For the text-containing cell, return its midpoint in [X, Y] coordinate format. 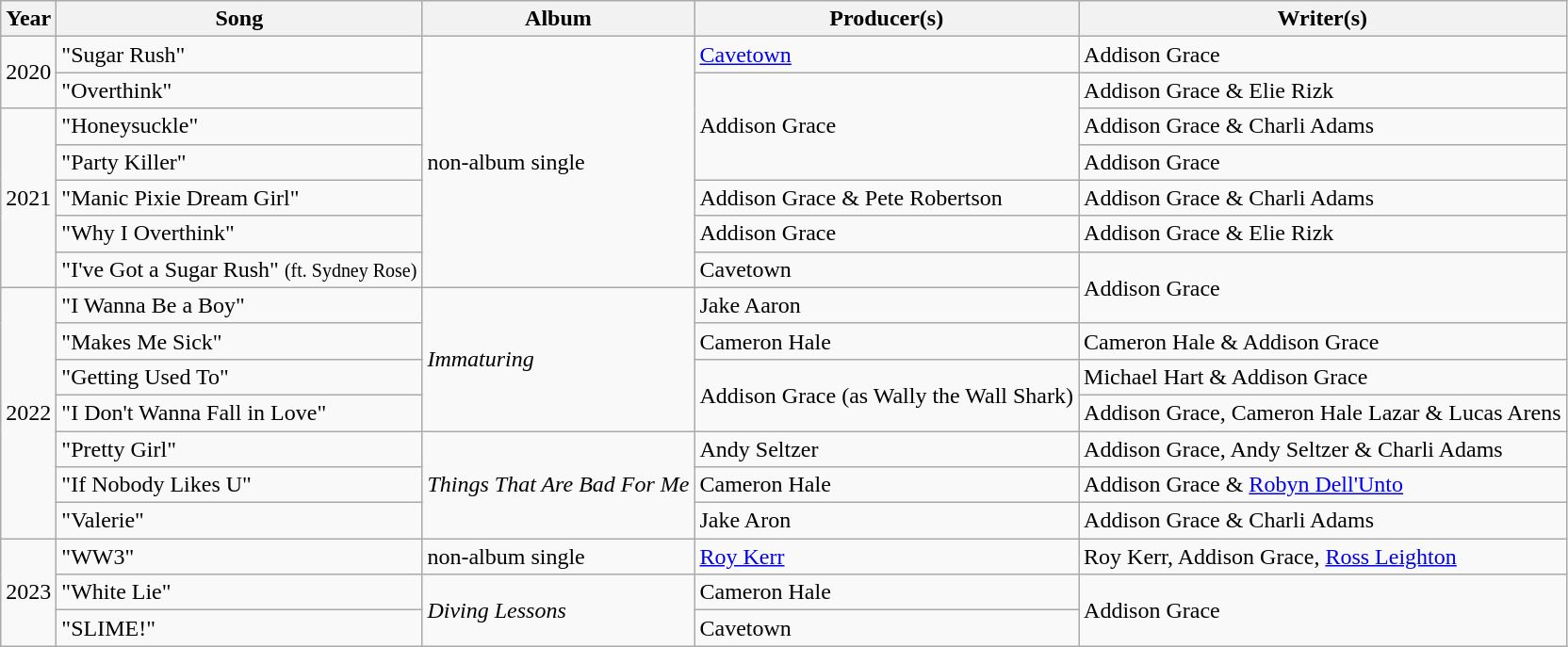
Year [28, 19]
"Manic Pixie Dream Girl" [239, 198]
2021 [28, 198]
Andy Seltzer [887, 449]
"White Lie" [239, 592]
Album [558, 19]
Producer(s) [887, 19]
Addison Grace & Pete Robertson [887, 198]
"I Don't Wanna Fall in Love" [239, 412]
2022 [28, 412]
2023 [28, 592]
2020 [28, 73]
"Pretty Girl" [239, 449]
"Overthink" [239, 90]
Song [239, 19]
Immaturing [558, 359]
Things That Are Bad For Me [558, 485]
"SLIME!" [239, 628]
Addison Grace, Andy Seltzer & Charli Adams [1323, 449]
Michael Hart & Addison Grace [1323, 377]
Writer(s) [1323, 19]
"Makes Me Sick" [239, 341]
"If Nobody Likes U" [239, 485]
Diving Lessons [558, 610]
Jake Aron [887, 521]
"WW3" [239, 557]
Addison Grace & Robyn Dell'Unto [1323, 485]
Cameron Hale & Addison Grace [1323, 341]
"Valerie" [239, 521]
Addison Grace (as Wally the Wall Shark) [887, 395]
Roy Kerr, Addison Grace, Ross Leighton [1323, 557]
Jake Aaron [887, 305]
"Honeysuckle" [239, 126]
"Party Killer" [239, 162]
"Getting Used To" [239, 377]
Roy Kerr [887, 557]
"Sugar Rush" [239, 55]
"I Wanna Be a Boy" [239, 305]
Addison Grace, Cameron Hale Lazar & Lucas Arens [1323, 412]
"I've Got a Sugar Rush" (ft. Sydney Rose) [239, 269]
"Why I Overthink" [239, 234]
